Output the (x, y) coordinate of the center of the cell containing the given text.  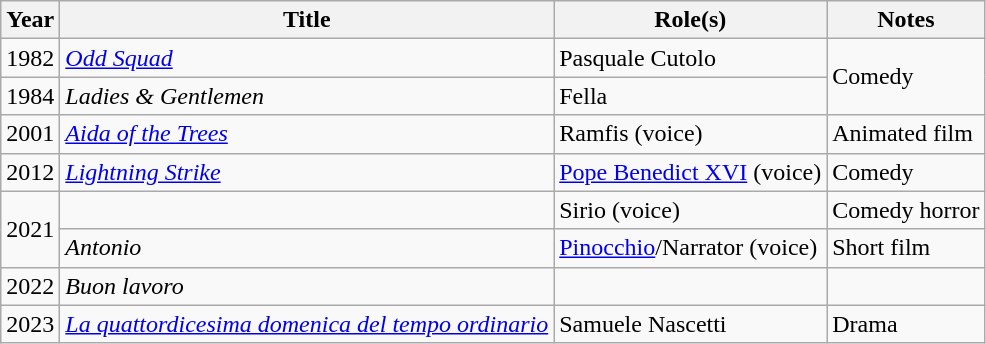
La quattordicesima domenica del tempo ordinario (307, 324)
Pasquale Cutolo (690, 58)
1984 (30, 96)
Comedy horror (906, 210)
Fella (690, 96)
Odd Squad (307, 58)
Lightning Strike (307, 172)
Aida of the Trees (307, 134)
2001 (30, 134)
2023 (30, 324)
2022 (30, 286)
1982 (30, 58)
Ladies & Gentlemen (307, 96)
Drama (906, 324)
Year (30, 20)
Buon lavoro (307, 286)
Title (307, 20)
Role(s) (690, 20)
2012 (30, 172)
Animated film (906, 134)
Samuele Nascetti (690, 324)
Sirio (voice) (690, 210)
Short film (906, 248)
Pope Benedict XVI (voice) (690, 172)
Pinocchio/Narrator (voice) (690, 248)
Ramfis (voice) (690, 134)
2021 (30, 229)
Antonio (307, 248)
Notes (906, 20)
